Extract the [x, y] coordinate from the center of the cell holding the provided text.  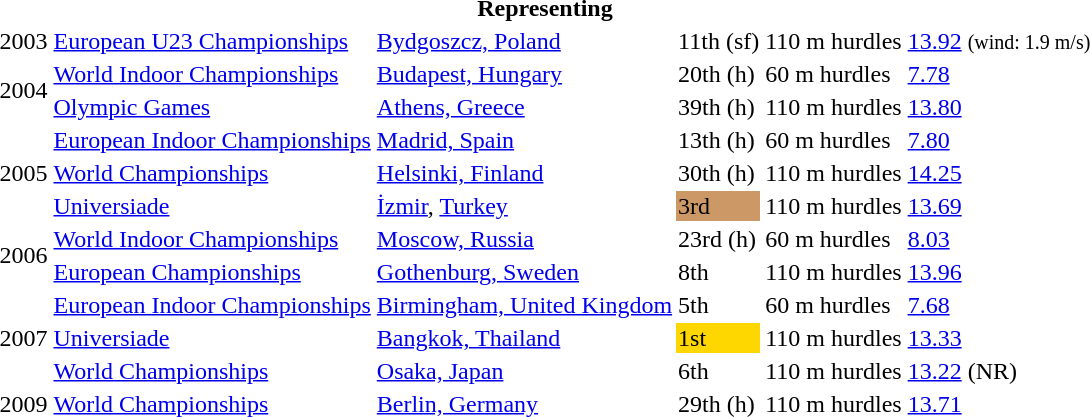
3rd [719, 206]
İzmir, Turkey [524, 206]
Athens, Greece [524, 107]
Osaka, Japan [524, 371]
Birmingham, United Kingdom [524, 305]
6th [719, 371]
39th (h) [719, 107]
11th (sf) [719, 41]
European U23 Championships [212, 41]
Budapest, Hungary [524, 74]
1st [719, 338]
5th [719, 305]
Bydgoszcz, Poland [524, 41]
Gothenburg, Sweden [524, 272]
8th [719, 272]
30th (h) [719, 173]
Madrid, Spain [524, 140]
13th (h) [719, 140]
Bangkok, Thailand [524, 338]
Moscow, Russia [524, 239]
Helsinki, Finland [524, 173]
23rd (h) [719, 239]
20th (h) [719, 74]
European Championships [212, 272]
Olympic Games [212, 107]
